Search for the cell housing the specified text and yield its [x, y] center coordinate. 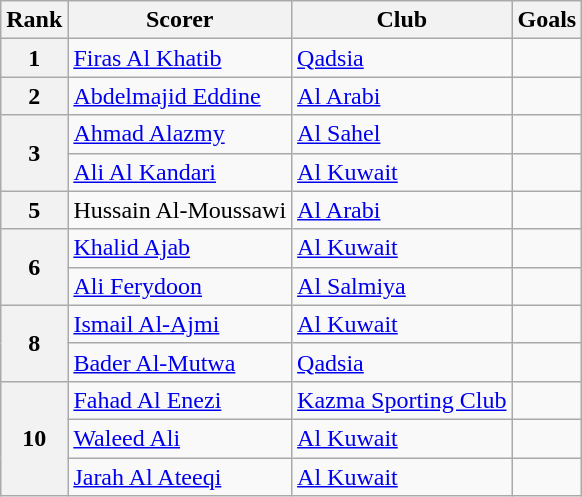
Ali Al Kandari [180, 172]
Ali Ferydoon [180, 286]
Bader Al-Mutwa [180, 362]
Abdelmajid Eddine [180, 96]
Khalid Ajab [180, 248]
6 [34, 267]
10 [34, 438]
Waleed Ali [180, 438]
2 [34, 96]
Al Salmiya [402, 286]
Fahad Al Enezi [180, 400]
8 [34, 343]
5 [34, 210]
3 [34, 153]
Hussain Al-Moussawi [180, 210]
Jarah Al Ateeqi [180, 477]
Firas Al Khatib [180, 58]
Ahmad Alazmy [180, 134]
Kazma Sporting Club [402, 400]
Ismail Al-Ajmi [180, 324]
Scorer [180, 20]
Al Sahel [402, 134]
1 [34, 58]
Rank [34, 20]
Club [402, 20]
Goals [547, 20]
